Pinpoint the cell where the given text exists, returning its (X, Y) midpoint coordinate. 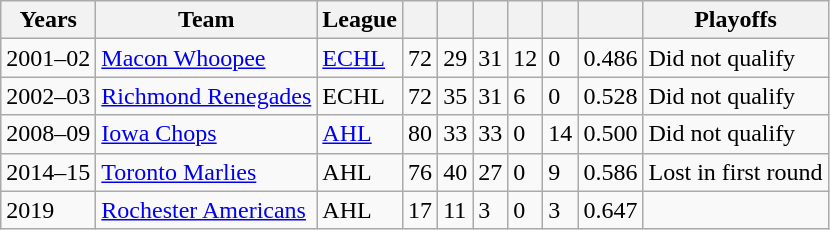
Macon Whoopee (206, 58)
Playoffs (736, 20)
2002–03 (48, 96)
0.500 (610, 134)
2001–02 (48, 58)
27 (490, 172)
0.647 (610, 210)
12 (526, 58)
League (360, 20)
14 (560, 134)
2019 (48, 210)
40 (456, 172)
11 (456, 210)
0.528 (610, 96)
80 (420, 134)
2008–09 (48, 134)
0.486 (610, 58)
Team (206, 20)
Toronto Marlies (206, 172)
9 (560, 172)
Rochester Americans (206, 210)
17 (420, 210)
6 (526, 96)
Lost in first round (736, 172)
2014–15 (48, 172)
0.586 (610, 172)
Iowa Chops (206, 134)
35 (456, 96)
76 (420, 172)
29 (456, 58)
Richmond Renegades (206, 96)
Years (48, 20)
